From the cell containing the given text, extract its center point as (X, Y) coordinate. 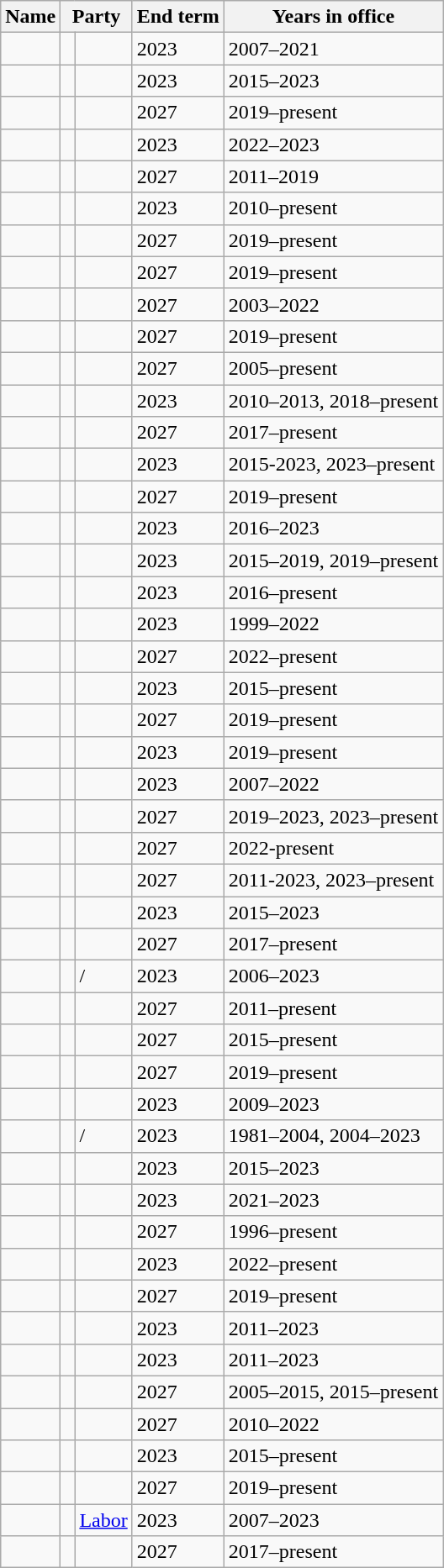
1999–2022 (333, 624)
2007–2022 (333, 784)
1981–2004, 2004–2023 (333, 1136)
1996–present (333, 1232)
2007–2023 (333, 1520)
2005–present (333, 368)
2010–present (333, 208)
2010–2013, 2018–present (333, 401)
2022–2023 (333, 145)
2003–2022 (333, 304)
2011–2019 (333, 176)
2005–2015, 2015–present (333, 1392)
2006–2023 (333, 976)
2019–2023, 2023–present (333, 816)
2022-present (333, 848)
2011–present (333, 1008)
End term (178, 17)
2016–present (333, 592)
2015–2019, 2019–present (333, 560)
2007–2021 (333, 49)
Labor (103, 1520)
2015-2023, 2023–present (333, 465)
2021–2023 (333, 1200)
2016–2023 (333, 529)
Party (96, 17)
Name (30, 17)
2010–2022 (333, 1424)
2011-2023, 2023–present (333, 880)
2009–2023 (333, 1104)
Years in office (333, 17)
